Pinpoint the cell where the given text exists, returning its (X, Y) midpoint coordinate. 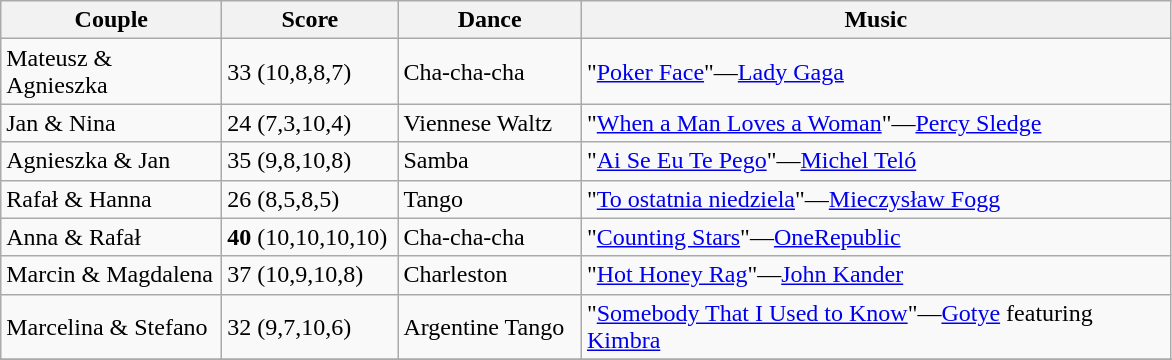
24 (7,3,10,4) (310, 123)
33 (10,8,8,7) (310, 72)
Rafał & Hanna (112, 199)
"Ai Se Eu Te Pego"—Michel Teló (876, 161)
Argentine Tango (490, 326)
Marcelina & Stefano (112, 326)
26 (8,5,8,5) (310, 199)
"Hot Honey Rag"—John Kander (876, 275)
Agnieszka & Jan (112, 161)
Viennese Waltz (490, 123)
37 (10,9,10,8) (310, 275)
Marcin & Magdalena (112, 275)
Music (876, 20)
40 (10,10,10,10) (310, 237)
32 (9,7,10,6) (310, 326)
Jan & Nina (112, 123)
"Poker Face"—Lady Gaga (876, 72)
Mateusz & Agnieszka (112, 72)
"Somebody That I Used to Know"—Gotye featuring Kimbra (876, 326)
"Counting Stars"—OneRepublic (876, 237)
Samba (490, 161)
"To ostatnia niedziela"—Mieczysław Fogg (876, 199)
Tango (490, 199)
Charleston (490, 275)
Dance (490, 20)
Score (310, 20)
35 (9,8,10,8) (310, 161)
Couple (112, 20)
"When a Man Loves a Woman"—Percy Sledge (876, 123)
Anna & Rafał (112, 237)
